Find where the given text appears and provide that cell's center as [X, Y] coordinate. 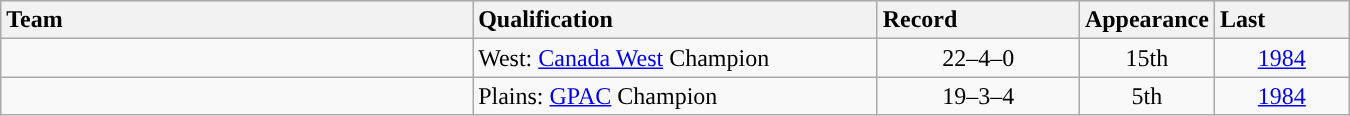
22–4–0 [978, 58]
19–3–4 [978, 96]
Plains: GPAC Champion [675, 96]
15th [1146, 58]
Appearance [1146, 20]
Last [1282, 20]
Qualification [675, 20]
West: Canada West Champion [675, 58]
Team [237, 20]
Record [978, 20]
5th [1146, 96]
